For the text-containing cell, return its midpoint in (x, y) coordinate format. 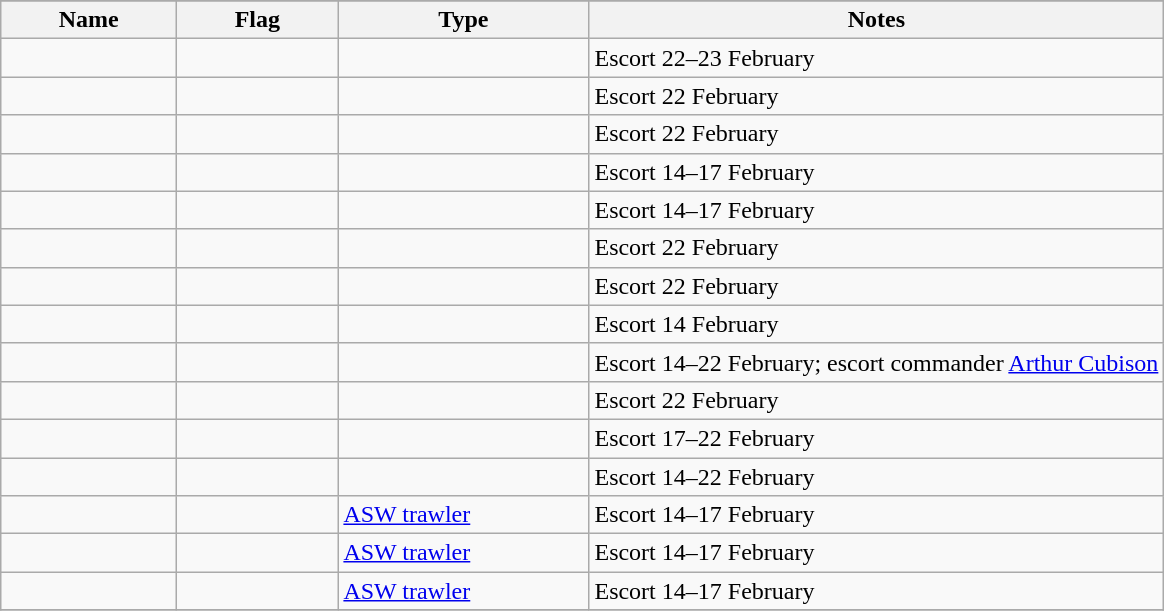
Escort 14–22 February; escort commander Arthur Cubison (876, 362)
Escort 14 February (876, 324)
Notes (876, 20)
Escort 14–22 February (876, 477)
Type (464, 20)
Flag (258, 20)
Escort 22–23 February (876, 58)
Escort 17–22 February (876, 438)
Name (89, 20)
